Find where the given text appears and provide that cell's center as [x, y] coordinate. 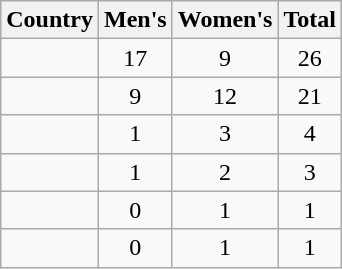
21 [310, 96]
2 [225, 172]
12 [225, 96]
Country [50, 20]
Total [310, 20]
Men's [135, 20]
26 [310, 58]
17 [135, 58]
Women's [225, 20]
4 [310, 134]
